Search for the cell housing the specified text and yield its [X, Y] center coordinate. 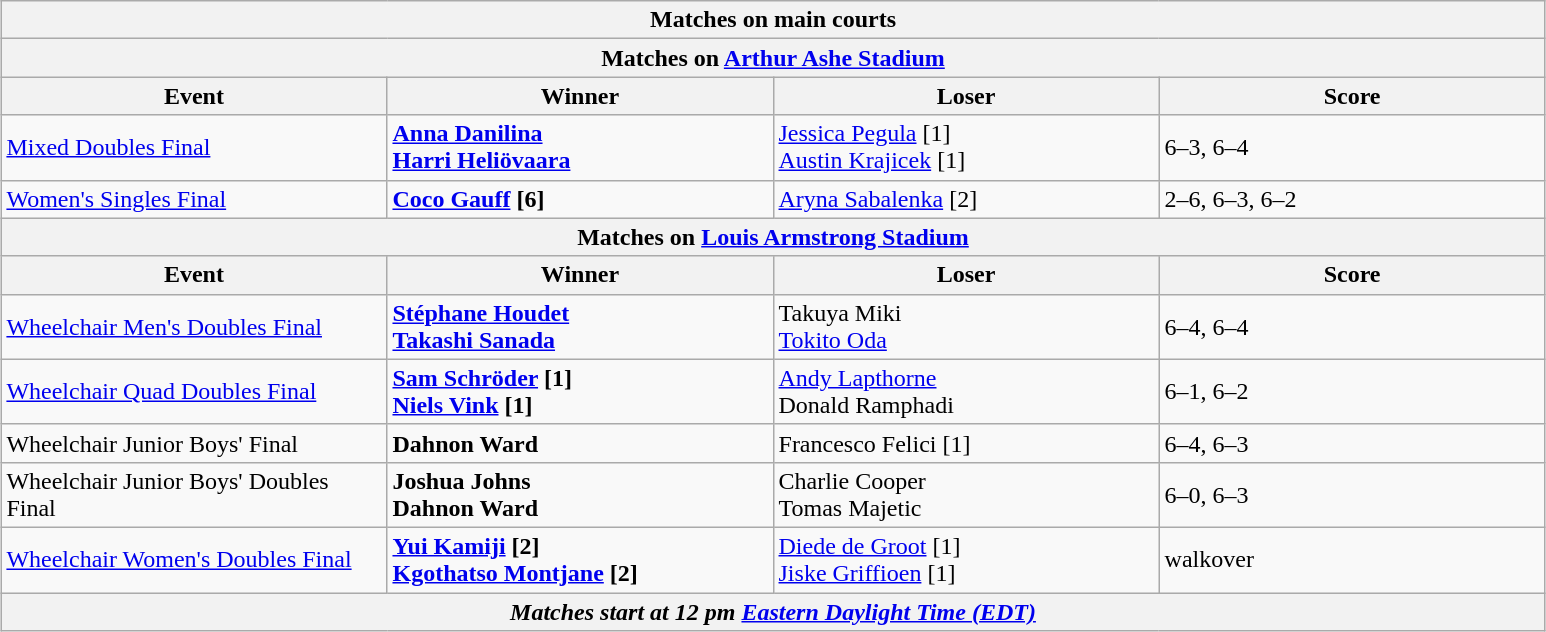
Wheelchair Men's Doubles Final [194, 326]
6–4, 6–3 [1352, 443]
Takuya Miki Tokito Oda [966, 326]
Aryna Sabalenka [2] [966, 199]
Wheelchair Quad Doubles Final [194, 392]
Wheelchair Junior Boys' Doubles Final [194, 494]
Matches start at 12 pm Eastern Daylight Time (EDT) [773, 611]
6–0, 6–3 [1352, 494]
walkover [1352, 560]
Wheelchair Junior Boys' Final [194, 443]
Mixed Doubles Final [194, 148]
Matches on main courts [773, 20]
6–4, 6–4 [1352, 326]
6–3, 6–4 [1352, 148]
Coco Gauff [6] [580, 199]
Francesco Felici [1] [966, 443]
Diede de Groot [1] Jiske Griffioen [1] [966, 560]
Wheelchair Women's Doubles Final [194, 560]
Matches on Louis Armstrong Stadium [773, 237]
Anna Danilina Harri Heliövaara [580, 148]
Sam Schröder [1] Niels Vink [1] [580, 392]
Charlie Cooper Tomas Majetic [966, 494]
Yui Kamiji [2] Kgothatso Montjane [2] [580, 560]
2–6, 6–3, 6–2 [1352, 199]
6–1, 6–2 [1352, 392]
Jessica Pegula [1] Austin Krajicek [1] [966, 148]
Joshua Johns Dahnon Ward [580, 494]
Stéphane Houdet Takashi Sanada [580, 326]
Andy Lapthorne Donald Ramphadi [966, 392]
Dahnon Ward [580, 443]
Women's Singles Final [194, 199]
Matches on Arthur Ashe Stadium [773, 58]
